Find where the given text appears and provide that cell's center as [x, y] coordinate. 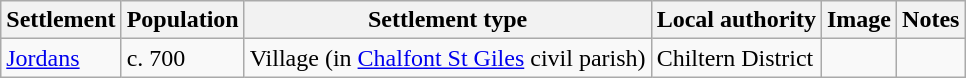
Image [858, 20]
Settlement type [448, 20]
Notes [931, 20]
Village (in Chalfont St Giles civil parish) [448, 58]
Population [182, 20]
Jordans [61, 58]
Local authority [736, 20]
Settlement [61, 20]
c. 700 [182, 58]
Chiltern District [736, 58]
